Pinpoint the cell where the given text exists, returning its (X, Y) midpoint coordinate. 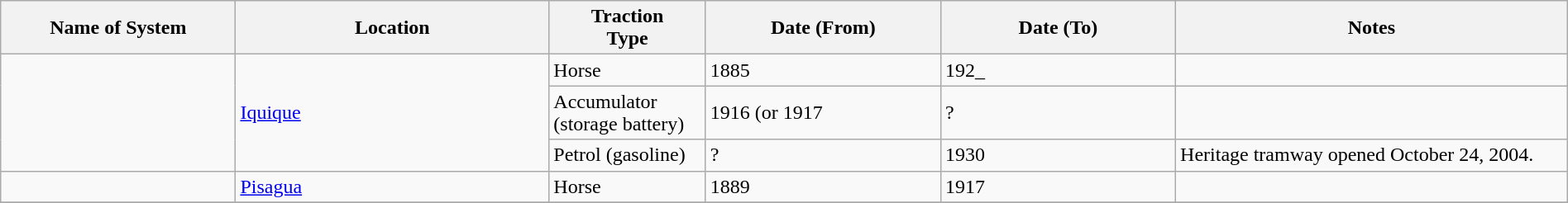
1885 (823, 70)
Location (392, 28)
Accumulator (storage battery) (627, 112)
TractionType (627, 28)
Date (From) (823, 28)
Name of System (118, 28)
Heritage tramway opened October 24, 2004. (1372, 155)
Notes (1372, 28)
192_ (1058, 70)
Pisagua (392, 186)
Iquique (392, 112)
1889 (823, 186)
Date (To) (1058, 28)
1917 (1058, 186)
Petrol (gasoline) (627, 155)
1916 (or 1917 (823, 112)
1930 (1058, 155)
